Determine the [X, Y] coordinate at the center of the cell enclosing the given text.  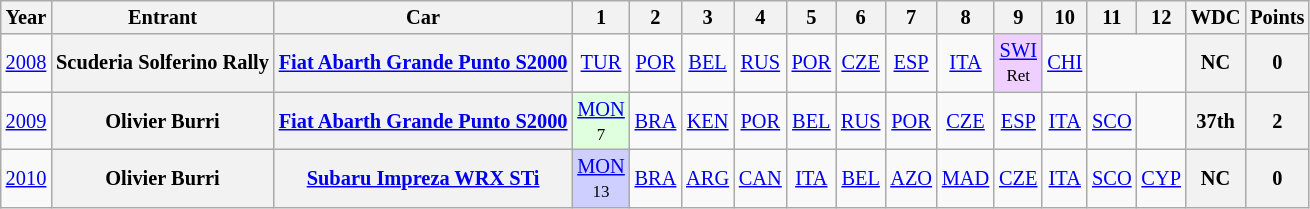
MAD [966, 178]
5 [812, 17]
Year [26, 17]
2008 [26, 63]
Points [1277, 17]
TUR [600, 63]
9 [1018, 17]
AZO [911, 178]
7 [911, 17]
11 [1112, 17]
8 [966, 17]
WDC [1216, 17]
SWIRet [1018, 63]
ARG [708, 178]
1 [600, 17]
37th [1216, 121]
10 [1064, 17]
CAN [760, 178]
2009 [26, 121]
MON13 [600, 178]
4 [760, 17]
Entrant [162, 17]
MON7 [600, 121]
CYP [1160, 178]
Car [424, 17]
12 [1160, 17]
Subaru Impreza WRX STi [424, 178]
CHI [1064, 63]
2010 [26, 178]
6 [860, 17]
KEN [708, 121]
Scuderia Solferino Rally [162, 63]
3 [708, 17]
